For the text-containing cell, return its midpoint in (X, Y) coordinate format. 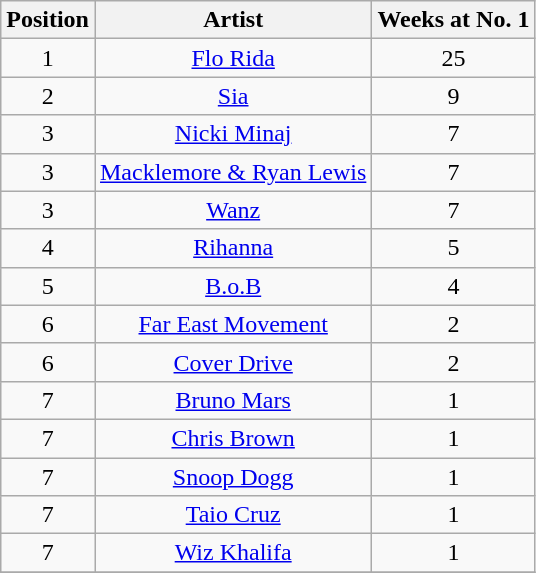
Bruno Mars (232, 400)
Wanz (232, 210)
Rihanna (232, 248)
B.o.B (232, 286)
Chris Brown (232, 438)
Flo Rida (232, 58)
Sia (232, 96)
Weeks at No. 1 (454, 20)
Macklemore & Ryan Lewis (232, 172)
Position (48, 20)
25 (454, 58)
Wiz Khalifa (232, 553)
9 (454, 96)
Snoop Dogg (232, 477)
Far East Movement (232, 324)
Taio Cruz (232, 515)
Artist (232, 20)
Cover Drive (232, 362)
Nicki Minaj (232, 134)
